Search for the cell housing the specified text and yield its [x, y] center coordinate. 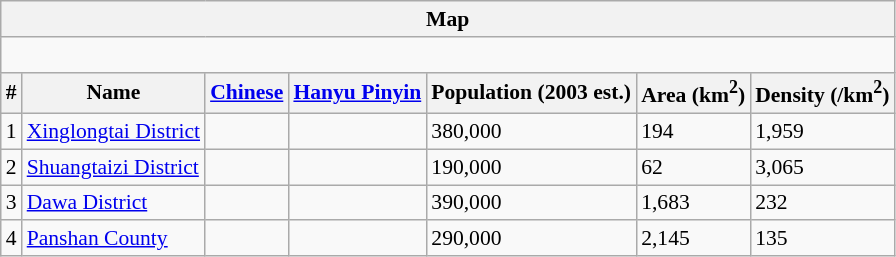
Population (2003 est.) [531, 92]
1,683 [693, 203]
62 [693, 167]
Dawa District [114, 203]
# [12, 92]
232 [822, 203]
4 [12, 239]
3 [12, 203]
Name [114, 92]
Shuangtaizi District [114, 167]
Area (km2) [693, 92]
190,000 [531, 167]
290,000 [531, 239]
194 [693, 132]
2 [12, 167]
390,000 [531, 203]
Density (/km2) [822, 92]
Hanyu Pinyin [357, 92]
3,065 [822, 167]
Map [448, 19]
Xinglongtai District [114, 132]
Chinese [246, 92]
380,000 [531, 132]
135 [822, 239]
1 [12, 132]
1,959 [822, 132]
Panshan County [114, 239]
2,145 [693, 239]
